Determine the (x, y) coordinate at the center of the cell enclosing the given text.  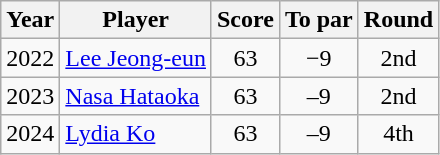
To par (318, 20)
4th (398, 134)
2023 (30, 96)
Year (30, 20)
Player (136, 20)
Nasa Hataoka (136, 96)
2022 (30, 58)
−9 (318, 58)
Lydia Ko (136, 134)
Score (245, 20)
Lee Jeong-eun (136, 58)
Round (398, 20)
2024 (30, 134)
